Search for the cell housing the specified text and yield its [x, y] center coordinate. 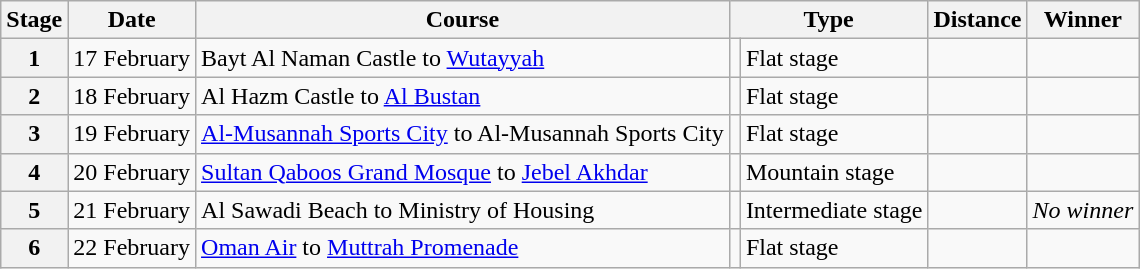
Type [828, 20]
6 [34, 248]
21 February [132, 210]
Winner [1083, 20]
Course [463, 20]
Mountain stage [834, 172]
Al-Musannah Sports City to Al-Musannah Sports City [463, 134]
Date [132, 20]
17 February [132, 58]
Oman Air to Muttrah Promenade [463, 248]
22 February [132, 248]
20 February [132, 172]
Stage [34, 20]
19 February [132, 134]
2 [34, 96]
18 February [132, 96]
Distance [978, 20]
Al Sawadi Beach to Ministry of Housing [463, 210]
1 [34, 58]
Intermediate stage [834, 210]
No winner [1083, 210]
Bayt Al Naman Castle to Wutayyah [463, 58]
5 [34, 210]
Sultan Qaboos Grand Mosque to Jebel Akhdar [463, 172]
3 [34, 134]
4 [34, 172]
Al Hazm Castle to Al Bustan [463, 96]
